Output the (X, Y) coordinate of the center of the cell containing the given text.  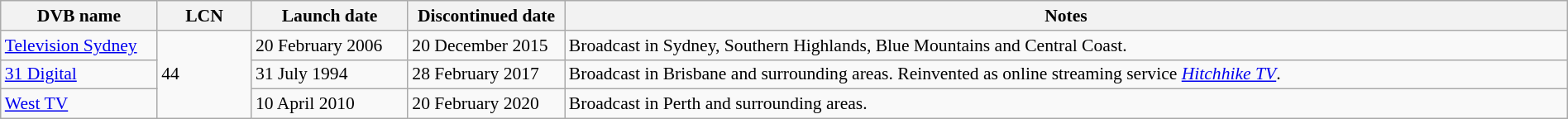
Notes (1067, 16)
Television Sydney (79, 45)
31 July 1994 (329, 74)
20 February 2020 (486, 104)
Broadcast in Brisbane and surrounding areas. Reinvented as online streaming service Hitchhike TV. (1067, 74)
20 February 2006 (329, 45)
Broadcast in Sydney, Southern Highlands, Blue Mountains and Central Coast. (1067, 45)
10 April 2010 (329, 104)
Discontinued date (486, 16)
Launch date (329, 16)
LCN (204, 16)
West TV (79, 104)
DVB name (79, 16)
20 December 2015 (486, 45)
28 February 2017 (486, 74)
31 Digital (79, 74)
Broadcast in Perth and surrounding areas. (1067, 104)
44 (204, 74)
